For the text-containing cell, return its midpoint in [X, Y] coordinate format. 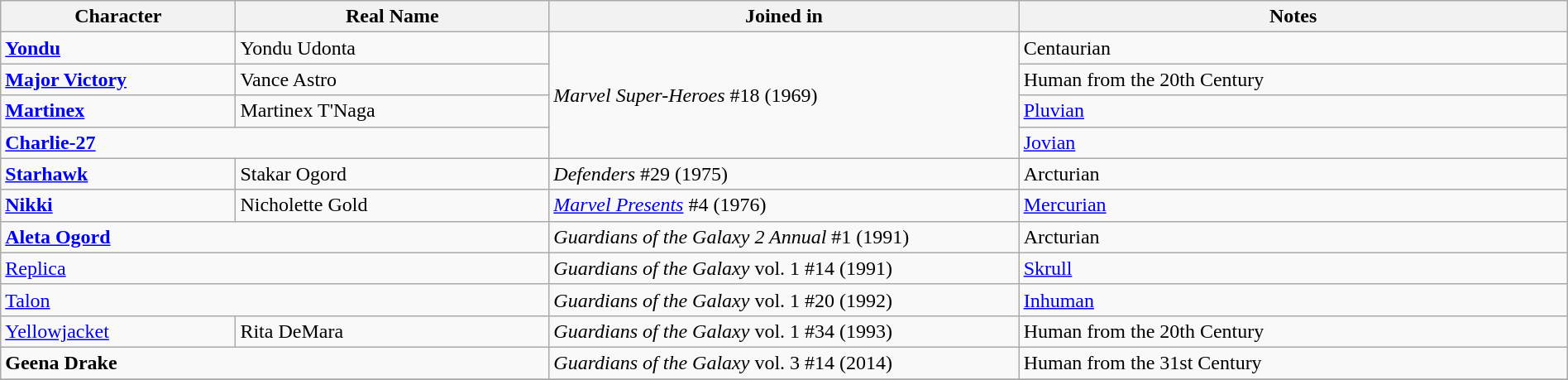
Jovian [1293, 142]
Skrull [1293, 268]
Notes [1293, 17]
Martinex [118, 111]
Martinex T'Naga [392, 111]
Joined in [784, 17]
Human from the 31st Century [1293, 363]
Geena Drake [275, 363]
Real Name [392, 17]
Mercurian [1293, 205]
Centaurian [1293, 48]
Replica [275, 268]
Guardians of the Galaxy vol. 3 #14 (2014) [784, 363]
Guardians of the Galaxy 2 Annual #1 (1991) [784, 237]
Rita DeMara [392, 331]
Nikki [118, 205]
Defenders #29 (1975) [784, 174]
Talon [275, 300]
Guardians of the Galaxy vol. 1 #14 (1991) [784, 268]
Aleta Ogord [275, 237]
Pluvian [1293, 111]
Stakar Ogord [392, 174]
Guardians of the Galaxy vol. 1 #20 (1992) [784, 300]
Charlie-27 [275, 142]
Marvel Super-Heroes #18 (1969) [784, 95]
Guardians of the Galaxy vol. 1 #34 (1993) [784, 331]
Yondu Udonta [392, 48]
Yondu [118, 48]
Nicholette Gold [392, 205]
Marvel Presents #4 (1976) [784, 205]
Inhuman [1293, 300]
Vance Astro [392, 79]
Yellowjacket [118, 331]
Starhawk [118, 174]
Character [118, 17]
Major Victory [118, 79]
